Provide the (X, Y) coordinate of the cell's center where the given text is located.  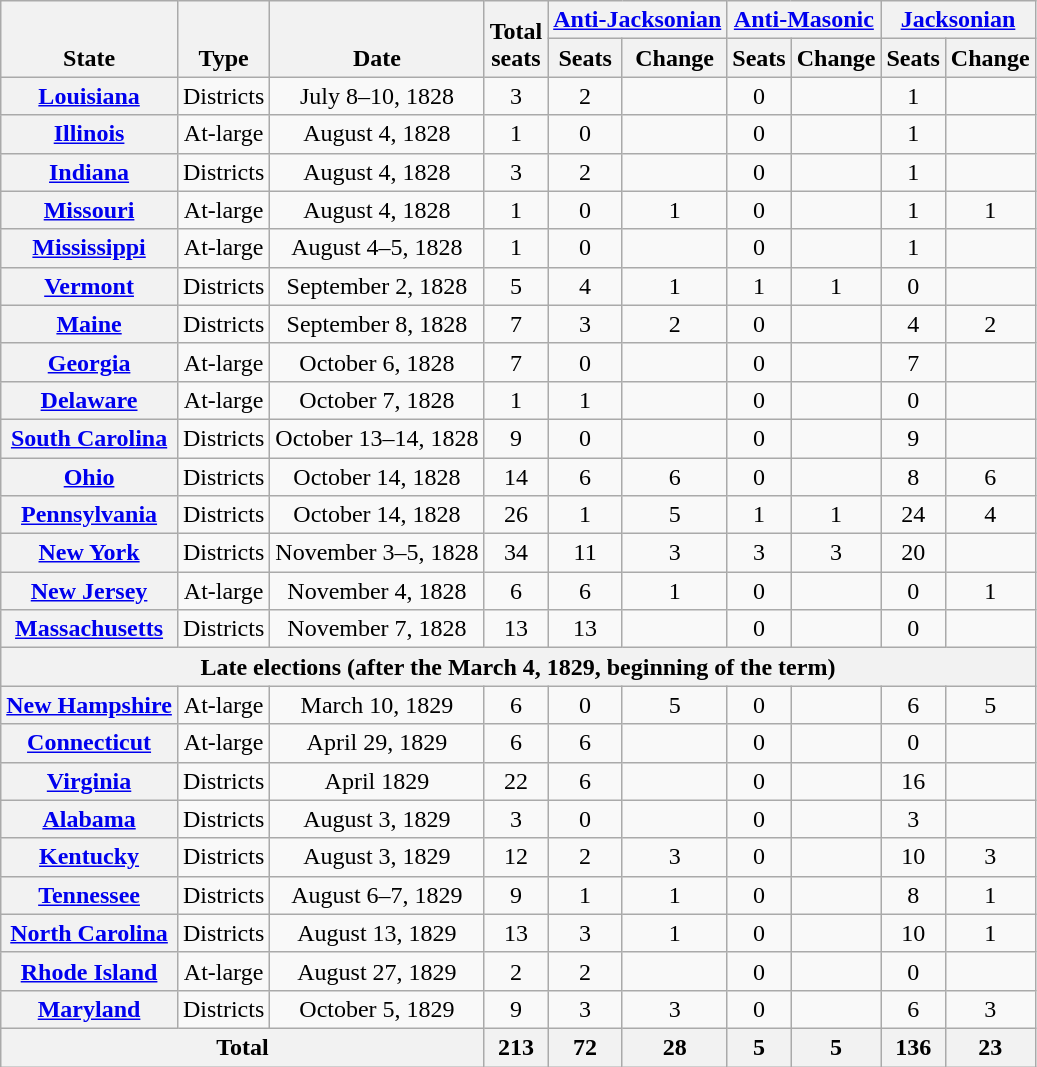
Totalseats (516, 39)
September 8, 1828 (377, 324)
20 (913, 553)
136 (913, 1047)
11 (586, 553)
Illinois (90, 134)
Connecticut (90, 743)
Ohio (90, 477)
26 (516, 515)
213 (516, 1047)
New Hampshire (90, 705)
Maryland (90, 1009)
34 (516, 553)
State (90, 39)
Anti-Jacksonian (638, 20)
New York (90, 553)
March 10, 1829 (377, 705)
New Jersey (90, 591)
April 1829 (377, 781)
November 7, 1828 (377, 629)
16 (913, 781)
August 27, 1829 (377, 971)
Delaware (90, 400)
14 (516, 477)
October 5, 1829 (377, 1009)
Tennessee (90, 895)
November 3–5, 1828 (377, 553)
Louisiana (90, 96)
Mississippi (90, 248)
Vermont (90, 286)
South Carolina (90, 438)
North Carolina (90, 933)
August 6–7, 1829 (377, 895)
Alabama (90, 819)
October 6, 1828 (377, 362)
Indiana (90, 172)
23 (990, 1047)
November 4, 1828 (377, 591)
October 13–14, 1828 (377, 438)
July 8–10, 1828 (377, 96)
Date (377, 39)
Kentucky (90, 857)
Jacksonian (958, 20)
Total (242, 1047)
Pennsylvania (90, 515)
Virginia (90, 781)
Maine (90, 324)
22 (516, 781)
Late elections (after the March 4, 1829, beginning of the term) (518, 667)
October 7, 1828 (377, 400)
28 (674, 1047)
Anti-Masonic (804, 20)
Georgia (90, 362)
24 (913, 515)
12 (516, 857)
August 13, 1829 (377, 933)
September 2, 1828 (377, 286)
Massachusetts (90, 629)
Type (223, 39)
Rhode Island (90, 971)
August 4–5, 1828 (377, 248)
72 (586, 1047)
Missouri (90, 210)
April 29, 1829 (377, 743)
